Locate the cell with the specified text and output its [x, y] center coordinate. 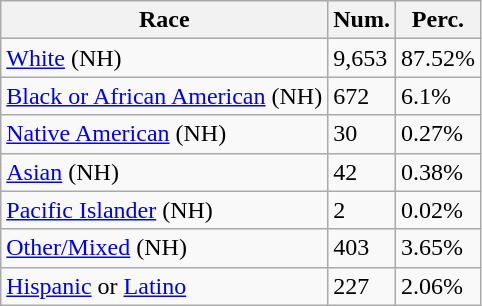
2.06% [438, 286]
Num. [362, 20]
Hispanic or Latino [164, 286]
Native American (NH) [164, 134]
Asian (NH) [164, 172]
87.52% [438, 58]
0.27% [438, 134]
30 [362, 134]
403 [362, 248]
2 [362, 210]
42 [362, 172]
Race [164, 20]
Black or African American (NH) [164, 96]
6.1% [438, 96]
9,653 [362, 58]
0.38% [438, 172]
3.65% [438, 248]
672 [362, 96]
Pacific Islander (NH) [164, 210]
227 [362, 286]
Perc. [438, 20]
0.02% [438, 210]
Other/Mixed (NH) [164, 248]
White (NH) [164, 58]
